Return [x, y] of the center of cell containing provided text 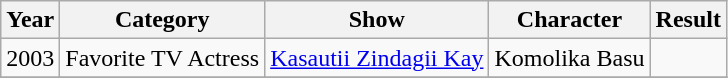
Kasautii Zindagii Kay [377, 58]
Komolika Basu [570, 58]
Favorite TV Actress [162, 58]
2003 [30, 58]
Character [570, 20]
Category [162, 20]
Result [688, 20]
Show [377, 20]
Year [30, 20]
